Search for the cell housing the specified text and yield its (x, y) center coordinate. 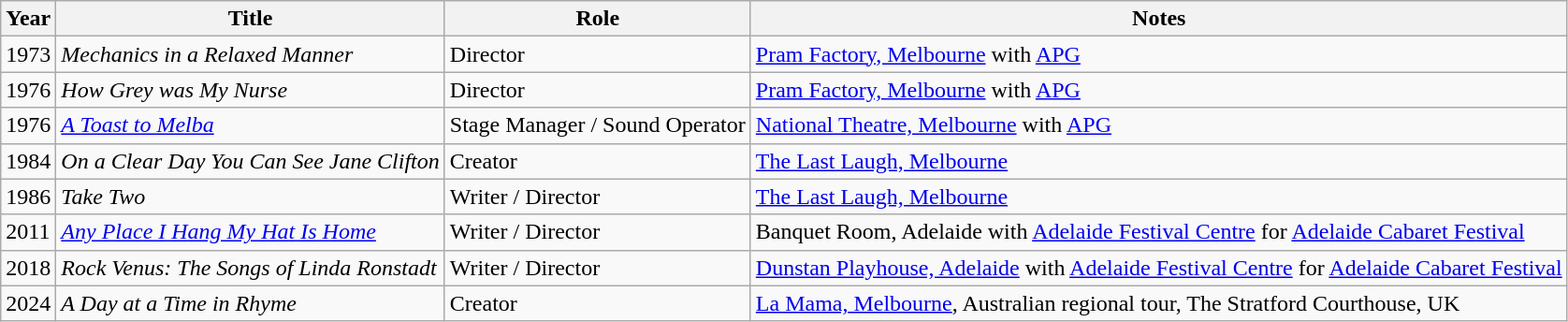
A Day at a Time in Rhyme (251, 303)
National Theatre, Melbourne with APG (1158, 125)
Rock Venus: The Songs of Linda Ronstadt (251, 268)
On a Clear Day You Can See Jane Clifton (251, 161)
Any Place I Hang My Hat Is Home (251, 232)
Year (28, 19)
Banquet Room, Adelaide with Adelaide Festival Centre for Adelaide Cabaret Festival (1158, 232)
La Mama, Melbourne, Australian regional tour, The Stratford Courthouse, UK (1158, 303)
Title (251, 19)
1973 (28, 54)
2011 (28, 232)
1984 (28, 161)
A Toast to Melba (251, 125)
Stage Manager / Sound Operator (597, 125)
How Grey was My Nurse (251, 90)
2018 (28, 268)
Notes (1158, 19)
Take Two (251, 197)
Dunstan Playhouse, Adelaide with Adelaide Festival Centre for Adelaide Cabaret Festival (1158, 268)
1986 (28, 197)
Mechanics in a Relaxed Manner (251, 54)
Role (597, 19)
2024 (28, 303)
